Determine the (X, Y) coordinate at the center of the cell enclosing the given text.  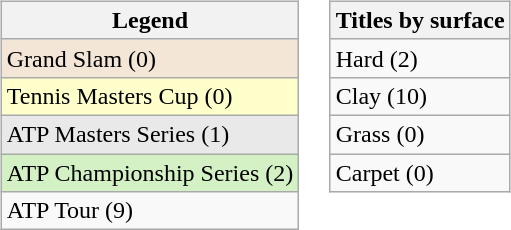
Legend (150, 20)
Carpet (0) (420, 173)
Titles by surface (420, 20)
ATP Tour (9) (150, 211)
ATP Masters Series (1) (150, 134)
Grand Slam (0) (150, 58)
Clay (10) (420, 96)
Grass (0) (420, 134)
ATP Championship Series (2) (150, 173)
Tennis Masters Cup (0) (150, 96)
Hard (2) (420, 58)
